Provide the [x, y] coordinate of the cell's center where the given text is located.  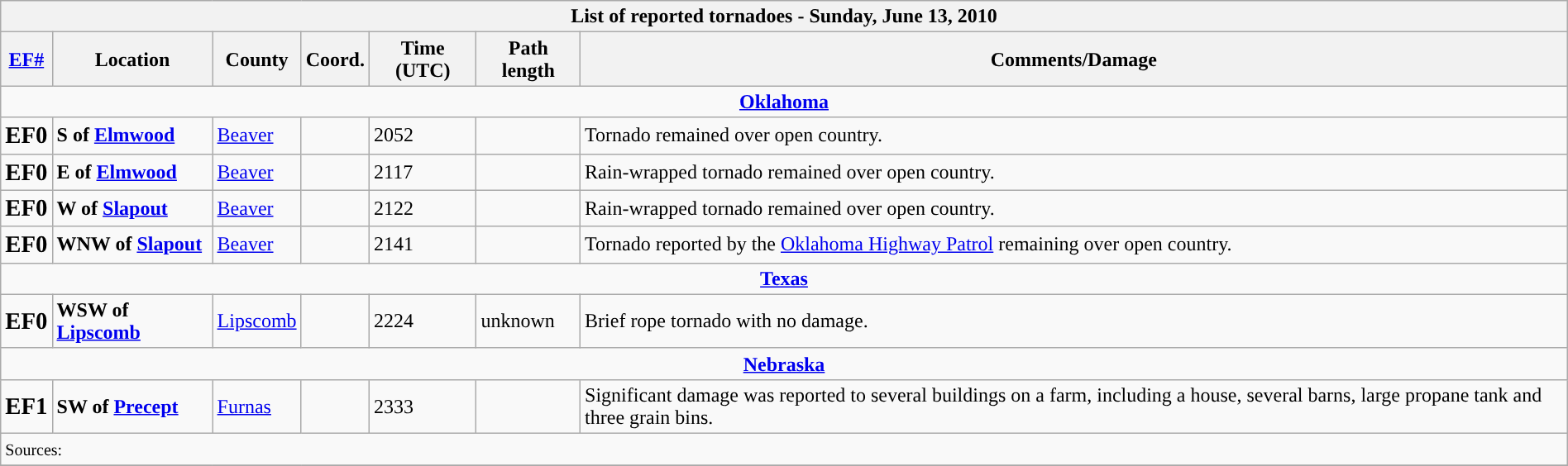
2117 [423, 172]
Sources: [784, 449]
Location [132, 59]
WNW of Slapout [132, 245]
Significant damage was reported to several buildings on a farm, including a house, several barns, large propane tank and three grain bins. [1074, 407]
Comments/Damage [1074, 59]
WSW of Lipscomb [132, 321]
Brief rope tornado with no damage. [1074, 321]
2141 [423, 245]
Nebraska [784, 364]
Coord. [335, 59]
2333 [423, 407]
Furnas [256, 407]
Tornado remained over open country. [1074, 136]
Path length [528, 59]
County [256, 59]
List of reported tornadoes - Sunday, June 13, 2010 [784, 17]
unknown [528, 321]
E of Elmwood [132, 172]
2224 [423, 321]
Tornado reported by the Oklahoma Highway Patrol remaining over open country. [1074, 245]
W of Slapout [132, 208]
Oklahoma [784, 102]
Lipscomb [256, 321]
Time (UTC) [423, 59]
S of Elmwood [132, 136]
2122 [423, 208]
EF1 [26, 407]
2052 [423, 136]
Texas [784, 278]
EF# [26, 59]
SW of Precept [132, 407]
